Scan for the cell matching the given text and deliver its (X, Y) coordinate at center. 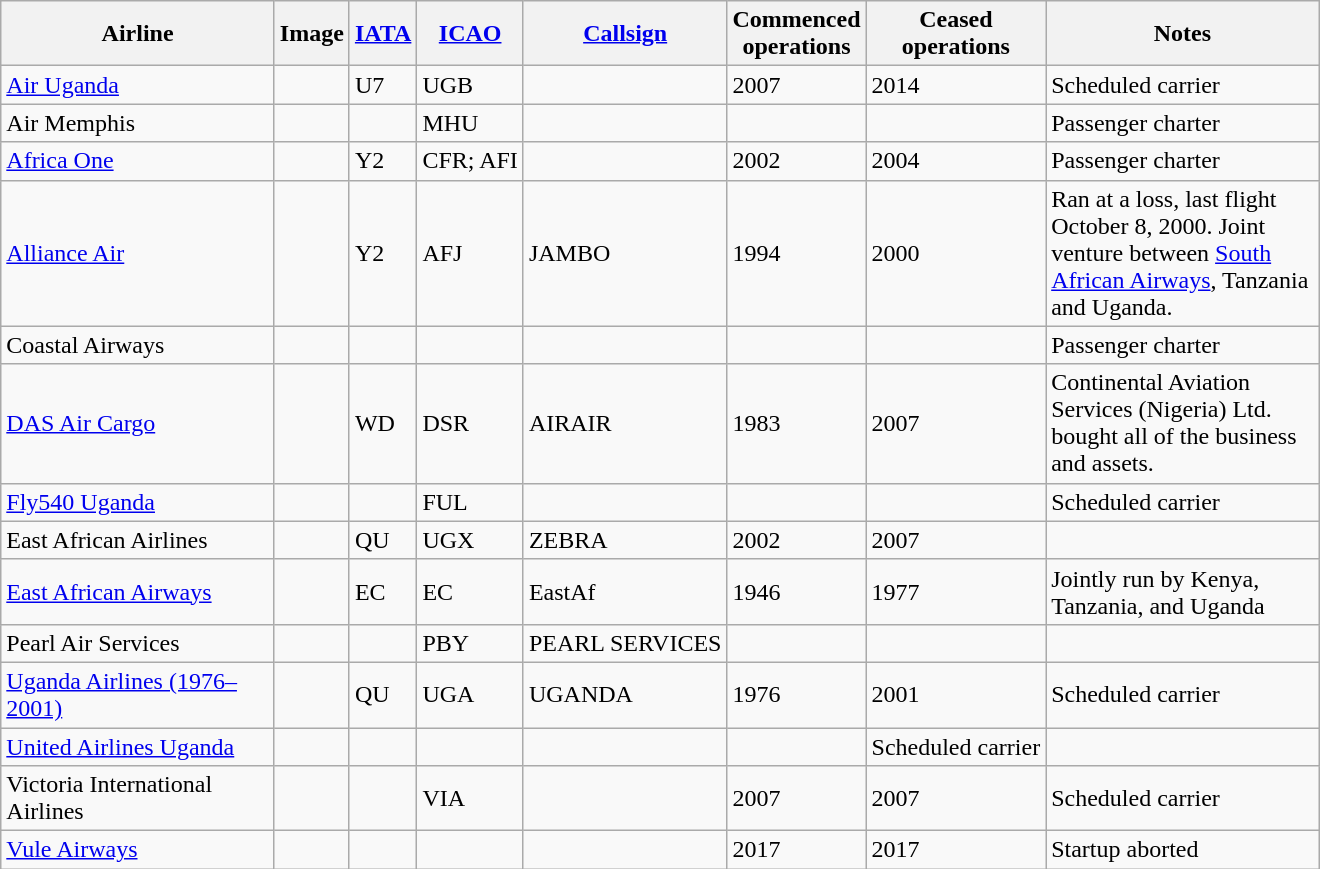
Coastal Airways (138, 345)
DAS Air Cargo (138, 424)
East African Airlines (138, 540)
VIA (470, 798)
UGB (470, 85)
Airline (138, 34)
Victoria International Airlines (138, 798)
JAMBO (625, 253)
Pearl Air Services (138, 643)
FUL (470, 502)
AFJ (470, 253)
IATA (383, 34)
UGANDA (625, 694)
2000 (956, 253)
Jointly run by Kenya, Tanzania, and Uganda (1183, 592)
2001 (956, 694)
MHU (470, 123)
Notes (1183, 34)
1976 (796, 694)
Image (312, 34)
CFR; AFI (470, 161)
Startup aborted (1183, 850)
Ran at a loss, last flight October 8, 2000. Joint venture between South African Airways, Tanzania and Uganda. (1183, 253)
U7 (383, 85)
Fly540 Uganda (138, 502)
Uganda Airlines (1976–2001) (138, 694)
PBY (470, 643)
United Airlines Uganda (138, 747)
ZEBRA (625, 540)
Vule Airways (138, 850)
Air Memphis (138, 123)
Air Uganda (138, 85)
Ceasedoperations (956, 34)
Continental Aviation Services (Nigeria) Ltd. bought all of the business and assets. (1183, 424)
Commencedoperations (796, 34)
DSR (470, 424)
PEARL SERVICES (625, 643)
UGX (470, 540)
1977 (956, 592)
1983 (796, 424)
Callsign (625, 34)
EastAf (625, 592)
1994 (796, 253)
1946 (796, 592)
East African Airways (138, 592)
2004 (956, 161)
Africa One (138, 161)
ICAO (470, 34)
UGA (470, 694)
AIRAIR (625, 424)
WD (383, 424)
Alliance Air (138, 253)
2014 (956, 85)
